Pinpoint the cell where the given text exists, returning its [X, Y] midpoint coordinate. 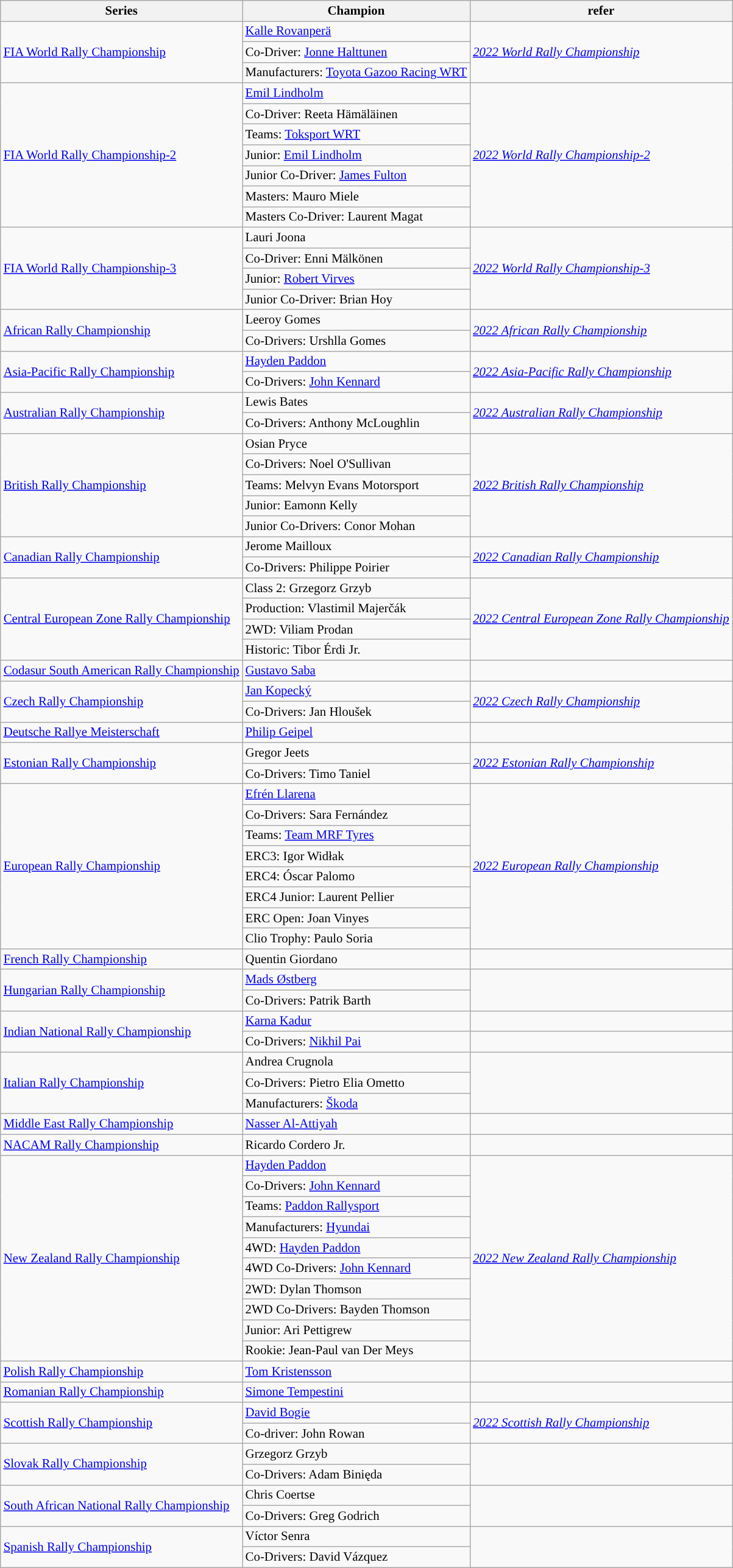
Quentin Giordano [356, 959]
Teams: Toksport WRT [356, 135]
Slovak Rally Championship [122, 1464]
2022 Australian Rally Championship [601, 413]
Kalle Rovanperä [356, 31]
Manufacturers: Škoda [356, 1103]
2022 Czech Rally Championship [601, 702]
Co-Drivers: Urshlla Gomes [356, 341]
Teams: Melvyn Evans Motorsport [356, 485]
Junior Co-Drivers: Conor Mohan [356, 526]
FIA World Rally Championship-3 [122, 268]
Co-Drivers: Greg Godrich [356, 1516]
Efrén Llarena [356, 794]
South African National Rally Championship [122, 1505]
2022 World Rally Championship-3 [601, 268]
Co-Drivers: Pietro Elia Ometto [356, 1083]
2022 Asia-Pacific Rally Championship [601, 372]
Hungarian Rally Championship [122, 990]
Lewis Bates [356, 403]
ERC3: Igor Widłak [356, 856]
Philip Geipel [356, 732]
Co-Drivers: Sara Fernández [356, 815]
ERC4 Junior: Laurent Pellier [356, 897]
Australian Rally Championship [122, 413]
Co-Driver: Reeta Hämäläinen [356, 114]
FIA World Rally Championship-2 [122, 155]
Co-Drivers: Jan Hloušek [356, 712]
Junior Co-Driver: Brian Hoy [356, 299]
2022 World Rally Championship-2 [601, 155]
2022 British Rally Championship [601, 485]
ERC Open: Joan Vinyes [356, 918]
Lauri Joona [356, 238]
Karna Kadur [356, 1021]
Tom Kristensson [356, 1371]
2022 Central European Zone Rally Championship [601, 619]
Junior: Robert Virves [356, 279]
Jerome Mailloux [356, 547]
Co-Drivers: David Vázquez [356, 1557]
Leeroy Gomes [356, 320]
2022 Estonian Rally Championship [601, 763]
Co-driver: John Rowan [356, 1433]
Masters: Mauro Miele [356, 196]
ERC4: Óscar Palomo [356, 877]
Co-Drivers: Nikhil Pai [356, 1042]
2022 New Zealand Rally Championship [601, 1258]
2022 World Rally Championship [601, 52]
Co-Drivers: Timo Taniel [356, 774]
Teams: Team MRF Tyres [356, 835]
Czech Rally Championship [122, 702]
Junior Co-Driver: James Fulton [356, 175]
4WD: Hayden Paddon [356, 1248]
Indian National Rally Championship [122, 1031]
Codasur South American Rally Championship [122, 671]
Polish Rally Championship [122, 1371]
2022 European Rally Championship [601, 866]
European Rally Championship [122, 866]
Junior: Ari Pettigrew [356, 1330]
Andrea Crugnola [356, 1062]
Co-Drivers: Noel O'Sullivan [356, 464]
Series [122, 11]
Grzegorz Grzyb [356, 1454]
Osian Pryce [356, 443]
Víctor Senra [356, 1536]
Romanian Rally Championship [122, 1392]
Gregor Jeets [356, 753]
Estonian Rally Championship [122, 763]
Spanish Rally Championship [122, 1547]
Class 2: Grzegorz Grzyb [356, 588]
French Rally Championship [122, 959]
Co-Drivers: Philippe Poirier [356, 567]
Manufacturers: Toyota Gazoo Racing WRT [356, 72]
4WD Co-Drivers: John Kennard [356, 1268]
Teams: Paddon Rallysport [356, 1207]
Gustavo Saba [356, 671]
Asia-Pacific Rally Championship [122, 372]
Co-Drivers: Patrik Barth [356, 1000]
David Bogie [356, 1413]
Co-Drivers: Anthony McLoughlin [356, 423]
Junior: Emil Lindholm [356, 155]
refer [601, 11]
Historic: Tibor Érdi Jr. [356, 650]
Central European Zone Rally Championship [122, 619]
Jan Kopecký [356, 691]
Manufacturers: Hyundai [356, 1227]
2WD Co-Drivers: Bayden Thomson [356, 1310]
Junior: Eamonn Kelly [356, 506]
FIA World Rally Championship [122, 52]
Rookie: Jean-Paul van Der Meys [356, 1351]
Italian Rally Championship [122, 1083]
2022 Canadian Rally Championship [601, 557]
2WD: Dylan Thomson [356, 1289]
Middle East Rally Championship [122, 1124]
Masters Co-Driver: Laurent Magat [356, 217]
Chris Coertse [356, 1495]
Co-Driver: Jonne Halttunen [356, 52]
Production: Vlastimil Majerčák [356, 609]
2022 African Rally Championship [601, 330]
New Zealand Rally Championship [122, 1258]
Canadian Rally Championship [122, 557]
Mads Østberg [356, 980]
Co-Drivers: Adam Binięda [356, 1475]
Co-Driver: Enni Mälkönen [356, 258]
2022 Scottish Rally Championship [601, 1423]
Ricardo Cordero Jr. [356, 1145]
Clio Trophy: Paulo Soria [356, 939]
Champion [356, 11]
2WD: Viliam Prodan [356, 629]
Nasser Al-Attiyah [356, 1124]
NACAM Rally Championship [122, 1145]
Deutsche Rallye Meisterschaft [122, 732]
Emil Lindholm [356, 93]
British Rally Championship [122, 485]
African Rally Championship [122, 330]
Simone Tempestini [356, 1392]
Scottish Rally Championship [122, 1423]
